Return the [x, y] coordinate for the center point of the cell that contains the specified text.  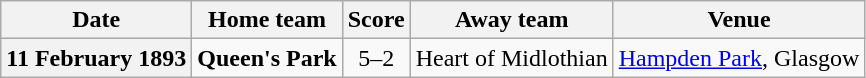
11 February 1893 [96, 58]
Home team [267, 20]
Date [96, 20]
Venue [739, 20]
Away team [512, 20]
Score [376, 20]
5–2 [376, 58]
Queen's Park [267, 58]
Hampden Park, Glasgow [739, 58]
Heart of Midlothian [512, 58]
